Return [X, Y] of the center of cell containing provided text 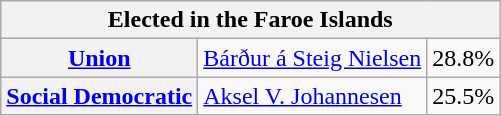
Union [100, 58]
Aksel V. Johannesen [312, 96]
28.8% [464, 58]
25.5% [464, 96]
Social Democratic [100, 96]
Bárður á Steig Nielsen [312, 58]
Elected in the Faroe Islands [250, 20]
